Return the (x, y) coordinate for the center point of the cell that contains the specified text.  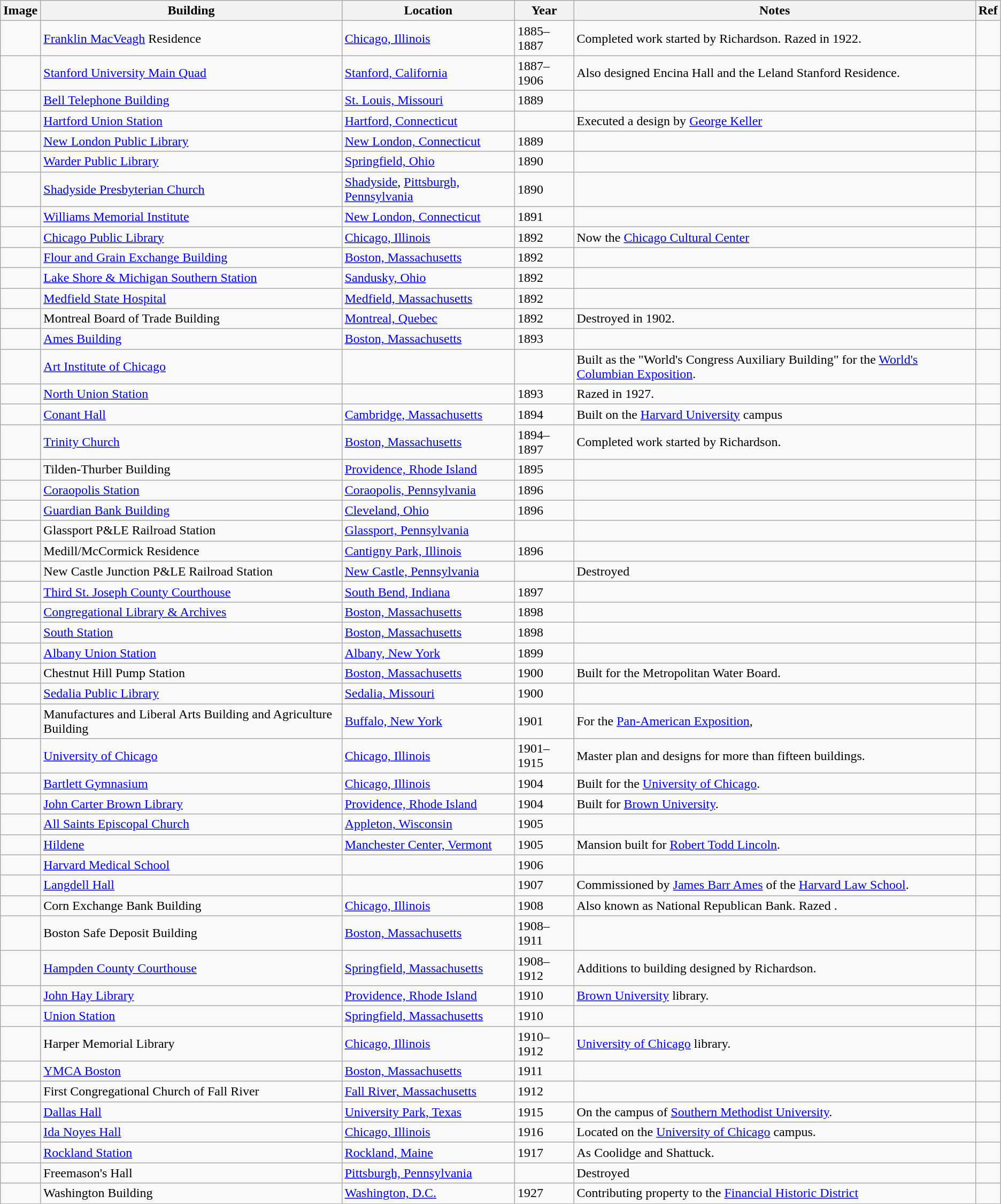
New Castle Junction P&LE Railroad Station (191, 571)
Ref (988, 11)
Trinity Church (191, 442)
Glassport P&LE Railroad Station (191, 531)
Warder Public Library (191, 162)
1901–1915 (544, 756)
Sandusky, Ohio (428, 278)
John Hay Library (191, 995)
As Coolidge and Shattuck. (774, 1153)
Built for the Metropolitan Water Board. (774, 673)
New Castle, Pennsylvania (428, 571)
New London Public Library (191, 141)
Pittsburgh, Pennsylvania (428, 1173)
Cleveland, Ohio (428, 510)
1910–1912 (544, 1043)
Additions to building designed by Richardson. (774, 968)
Albany Union Station (191, 653)
Contributing property to the Financial Historic District (774, 1193)
University Park, Texas (428, 1112)
Coraopolis, Pennsylvania (428, 490)
YMCA Boston (191, 1071)
1895 (544, 470)
Albany, New York (428, 653)
1897 (544, 592)
St. Louis, Missouri (428, 101)
Chestnut Hill Pump Station (191, 673)
Chicago Public Library (191, 237)
1916 (544, 1132)
Master plan and designs for more than fifteen buildings. (774, 756)
Freemason's Hall (191, 1173)
1908–1911 (544, 933)
Year (544, 11)
South Station (191, 632)
University of Chicago (191, 756)
All Saints Episcopal Church (191, 824)
Shadyside Presbyterian Church (191, 189)
1912 (544, 1092)
Cantigny Park, Illinois (428, 551)
Location (428, 11)
Also designed Encina Hall and the Leland Stanford Residence. (774, 73)
1891 (544, 217)
Conant Hall (191, 415)
Completed work started by Richardson. Razed in 1922. (774, 39)
South Bend, Indiana (428, 592)
Rockland, Maine (428, 1153)
Destroyed in 1902. (774, 319)
Franklin MacVeagh Residence (191, 39)
Appleton, Wisconsin (428, 824)
Hartford Union Station (191, 121)
1901 (544, 721)
1887–1906 (544, 73)
Built on the Harvard University campus (774, 415)
Montreal Board of Trade Building (191, 319)
Also known as National Republican Bank. Razed . (774, 906)
Brown University library. (774, 995)
Image (20, 11)
Buffalo, New York (428, 721)
First Congregational Church of Fall River (191, 1092)
Rockland Station (191, 1153)
Bartlett Gymnasium (191, 784)
Medfield, Massachusetts (428, 298)
1908 (544, 906)
Ida Noyes Hall (191, 1132)
Corn Exchange Bank Building (191, 906)
Hartford, Connecticut (428, 121)
Sedalia Public Library (191, 694)
Stanford, California (428, 73)
1899 (544, 653)
Shadyside, Pittsburgh, Pennsylvania (428, 189)
Mansion built for Robert Todd Lincoln. (774, 845)
Coraopolis Station (191, 490)
1917 (544, 1153)
Medfield State Hospital (191, 298)
Manchester Center, Vermont (428, 845)
1907 (544, 885)
Springfield, Ohio (428, 162)
Ames Building (191, 339)
Commissioned by James Barr Ames of the Harvard Law School. (774, 885)
Williams Memorial Institute (191, 217)
Third St. Joseph County Courthouse (191, 592)
Now the Chicago Cultural Center (774, 237)
Medill/McCormick Residence (191, 551)
Executed a design by George Keller (774, 121)
Built for Brown University. (774, 804)
Art Institute of Chicago (191, 367)
1894 (544, 415)
Manufactures and Liberal Arts Building and Agriculture Building (191, 721)
Union Station (191, 1016)
1894–1897 (544, 442)
1906 (544, 865)
1911 (544, 1071)
Bell Telephone Building (191, 101)
On the campus of Southern Methodist University. (774, 1112)
Washington, D.C. (428, 1193)
1927 (544, 1193)
Lake Shore & Michigan Southern Station (191, 278)
North Union Station (191, 394)
Dallas Hall (191, 1112)
Harvard Medical School (191, 865)
Boston Safe Deposit Building (191, 933)
Cambridge, Massachusetts (428, 415)
Stanford University Main Quad (191, 73)
Sedalia, Missouri (428, 694)
Hildene (191, 845)
Montreal, Quebec (428, 319)
1908–1912 (544, 968)
Washington Building (191, 1193)
Harper Memorial Library (191, 1043)
John Carter Brown Library (191, 804)
Located on the University of Chicago campus. (774, 1132)
Flour and Grain Exchange Building (191, 257)
Built as the "World's Congress Auxiliary Building" for the World's Columbian Exposition. (774, 367)
For the Pan-American Exposition, (774, 721)
1915 (544, 1112)
Building (191, 11)
Notes (774, 11)
Hampden County Courthouse (191, 968)
Completed work started by Richardson. (774, 442)
Fall River, Massachusetts (428, 1092)
University of Chicago library. (774, 1043)
Razed in 1927. (774, 394)
Langdell Hall (191, 885)
Guardian Bank Building (191, 510)
Glassport, Pennsylvania (428, 531)
Congregational Library & Archives (191, 612)
Built for the University of Chicago. (774, 784)
1885–1887 (544, 39)
Tilden-Thurber Building (191, 470)
